Find where the given text appears and provide that cell's center as (X, Y) coordinate. 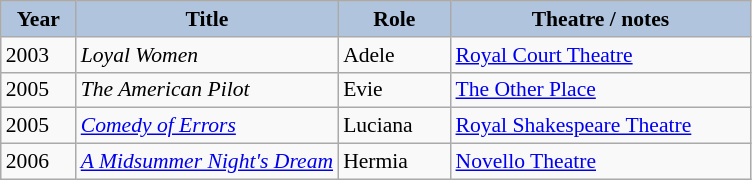
Royal Court Theatre (600, 55)
2003 (38, 55)
Hermia (394, 162)
A Midsummer Night's Dream (207, 162)
Comedy of Errors (207, 126)
Novello Theatre (600, 162)
Year (38, 19)
Loyal Women (207, 55)
The Other Place (600, 90)
2006 (38, 162)
The American Pilot (207, 90)
Royal Shakespeare Theatre (600, 126)
Title (207, 19)
Adele (394, 55)
Luciana (394, 126)
Evie (394, 90)
Role (394, 19)
Theatre / notes (600, 19)
